Search for the cell housing the specified text and yield its (x, y) center coordinate. 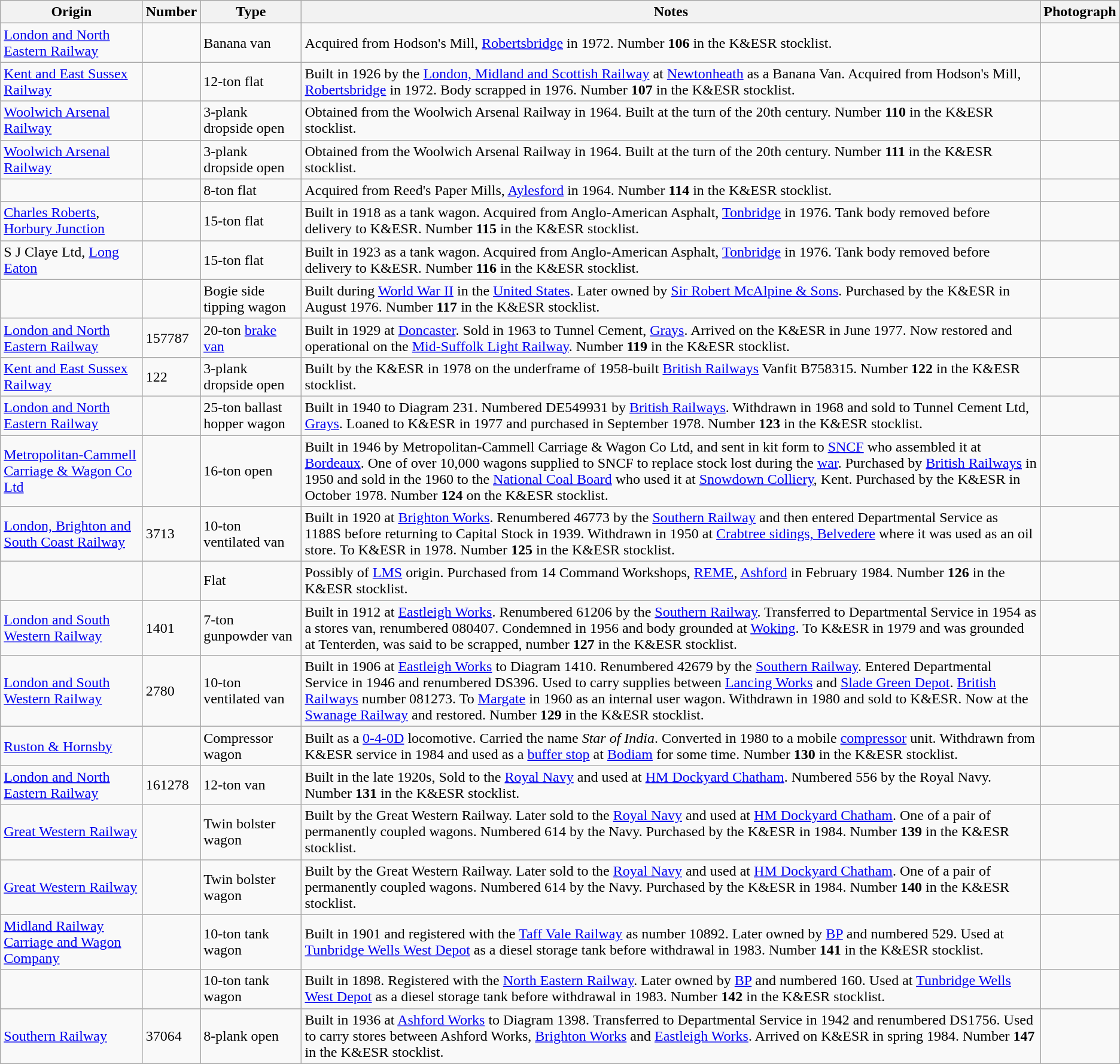
Type (251, 12)
Southern Railway (72, 1036)
Charles Roberts, Horbury Junction (72, 221)
122 (171, 377)
Compressor wagon (251, 746)
3713 (171, 534)
Obtained from the Woolwich Arsenal Railway in 1964. Built at the turn of the 20th century. Number 111 in the K&ESR stocklist. (671, 159)
157787 (171, 337)
London, Brighton and South Coast Railway (72, 534)
8-plank open (251, 1036)
Number (171, 12)
Possibly of LMS origin. Purchased from 14 Command Workshops, REME, Ashford in February 1984. Number 126 in the K&ESR stocklist. (671, 581)
Obtained from the Woolwich Arsenal Railway in 1964. Built at the turn of the 20th century. Number 110 in the K&ESR stocklist. (671, 121)
Flat (251, 581)
12-ton van (251, 785)
Origin (72, 12)
25-ton ballast hopper wagon (251, 415)
Metropolitan-Cammell Carriage & Wagon Co Ltd (72, 471)
2780 (171, 691)
Ruston & Hornsby (72, 746)
Banana van (251, 43)
7-ton gunpowder van (251, 628)
161278 (171, 785)
Built by the K&ESR in 1978 on the underframe of 1958-built British Railways Vanfit B758315. Number 122 in the K&ESR stocklist. (671, 377)
Photograph (1080, 12)
Notes (671, 12)
16-ton open (251, 471)
Acquired from Reed's Paper Mills, Aylesford in 1964. Number 114 in the K&ESR stocklist. (671, 190)
1401 (171, 628)
Midland Railway Carriage and Wagon Company (72, 942)
S J Claye Ltd, Long Eaton (72, 260)
12-ton flat (251, 81)
37064 (171, 1036)
8-ton flat (251, 190)
20-ton brake van (251, 337)
Built in the late 1920s, Sold to the Royal Navy and used at HM Dockyard Chatham. Numbered 556 by the Royal Navy. Number 131 in the K&ESR stocklist. (671, 785)
Bogie side tipping wagon (251, 299)
Acquired from Hodson's Mill, Robertsbridge in 1972. Number 106 in the K&ESR stocklist. (671, 43)
